For the text-containing cell, return its midpoint in (X, Y) coordinate format. 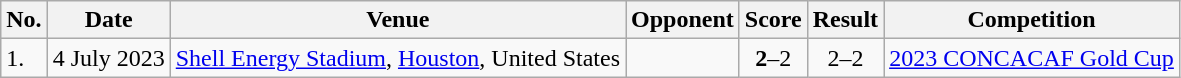
Opponent (683, 20)
Date (108, 20)
1. (24, 58)
Score (773, 20)
Shell Energy Stadium, Houston, United States (398, 58)
2023 CONCACAF Gold Cup (1032, 58)
Competition (1032, 20)
4 July 2023 (108, 58)
Venue (398, 20)
No. (24, 20)
Result (845, 20)
